Output the (x, y) coordinate of the center of the cell containing the given text.  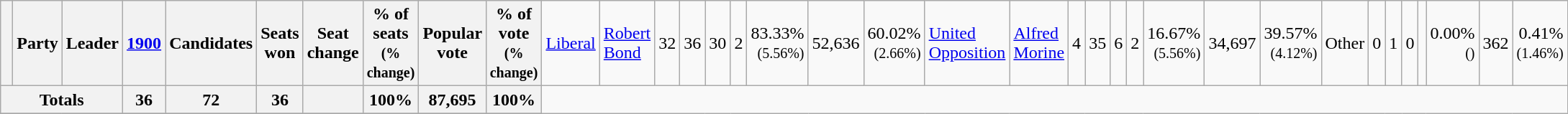
Party (37, 43)
35 (1098, 43)
362 (1495, 43)
34,697 (1232, 43)
United Opposition (967, 43)
1 (1393, 43)
Liberal (571, 43)
Alfred Morine (1039, 43)
16.67%(5.56%) (1174, 43)
52,636 (836, 43)
% of vote(% change) (514, 43)
Robert Bond (627, 43)
Other (1345, 43)
0.00%() (1452, 43)
30 (718, 43)
Seat change (332, 43)
Candidates (212, 43)
6 (1118, 43)
87,695 (452, 100)
32 (668, 43)
% of seats(% change) (391, 43)
83.33%(5.56%) (777, 43)
4 (1077, 43)
39.57%(4.12%) (1291, 43)
60.02%(2.66%) (894, 43)
Totals (62, 100)
1900 (144, 43)
Seats won (280, 43)
0.41%(1.46%) (1540, 43)
Popular vote (452, 43)
72 (212, 100)
Leader (92, 43)
